Determine the [x, y] coordinate at the center of the cell enclosing the given text.  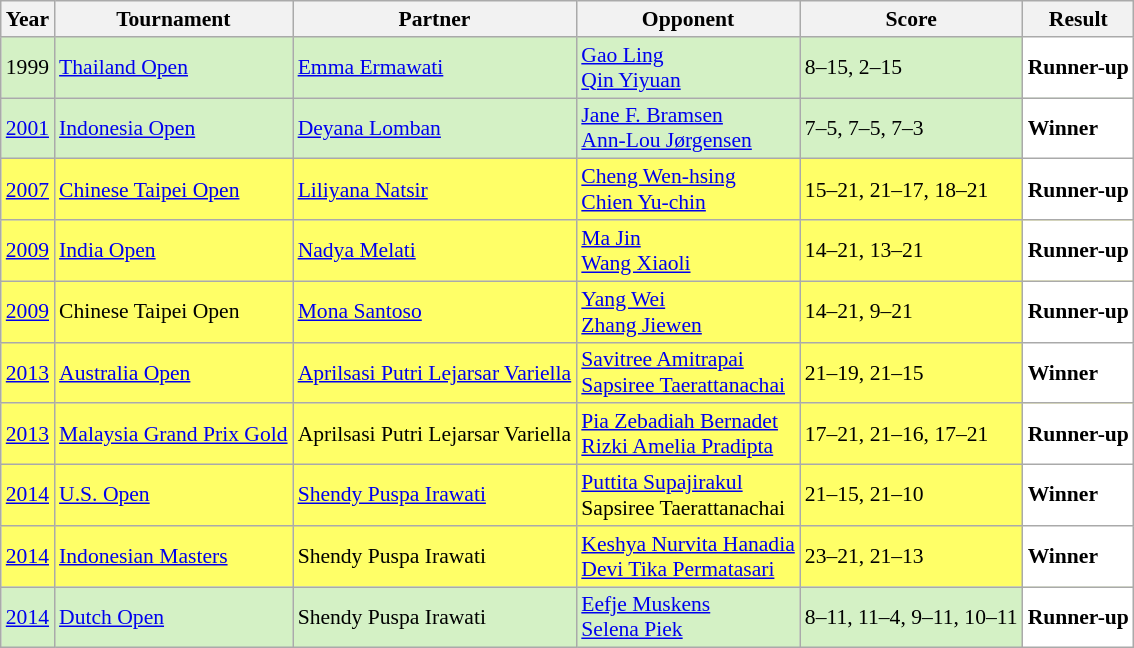
Deyana Lomban [435, 128]
Opponent [688, 19]
8–11, 11–4, 9–11, 10–11 [912, 618]
Keshya Nurvita Hanadia Devi Tika Permatasari [688, 556]
Jane F. Bramsen Ann-Lou Jørgensen [688, 128]
Cheng Wen-hsing Chien Yu-chin [688, 190]
Year [28, 19]
Eefje Muskens Selena Piek [688, 618]
Ma Jin Wang Xiaoli [688, 250]
Mona Santoso [435, 312]
India Open [174, 250]
21–19, 21–15 [912, 372]
Puttita Supajirakul Sapsiree Taerattanachai [688, 496]
Indonesia Open [174, 128]
15–21, 21–17, 18–21 [912, 190]
Thailand Open [174, 68]
7–5, 7–5, 7–3 [912, 128]
23–21, 21–13 [912, 556]
Nadya Melati [435, 250]
14–21, 13–21 [912, 250]
1999 [28, 68]
Result [1078, 19]
U.S. Open [174, 496]
8–15, 2–15 [912, 68]
Indonesian Masters [174, 556]
Partner [435, 19]
Dutch Open [174, 618]
14–21, 9–21 [912, 312]
17–21, 21–16, 17–21 [912, 434]
2007 [28, 190]
21–15, 21–10 [912, 496]
Savitree Amitrapai Sapsiree Taerattanachai [688, 372]
Australia Open [174, 372]
Pia Zebadiah Bernadet Rizki Amelia Pradipta [688, 434]
Yang Wei Zhang Jiewen [688, 312]
Tournament [174, 19]
Gao Ling Qin Yiyuan [688, 68]
Score [912, 19]
Malaysia Grand Prix Gold [174, 434]
Liliyana Natsir [435, 190]
Emma Ermawati [435, 68]
2001 [28, 128]
